Find where the given text appears and provide that cell's center as [X, Y] coordinate. 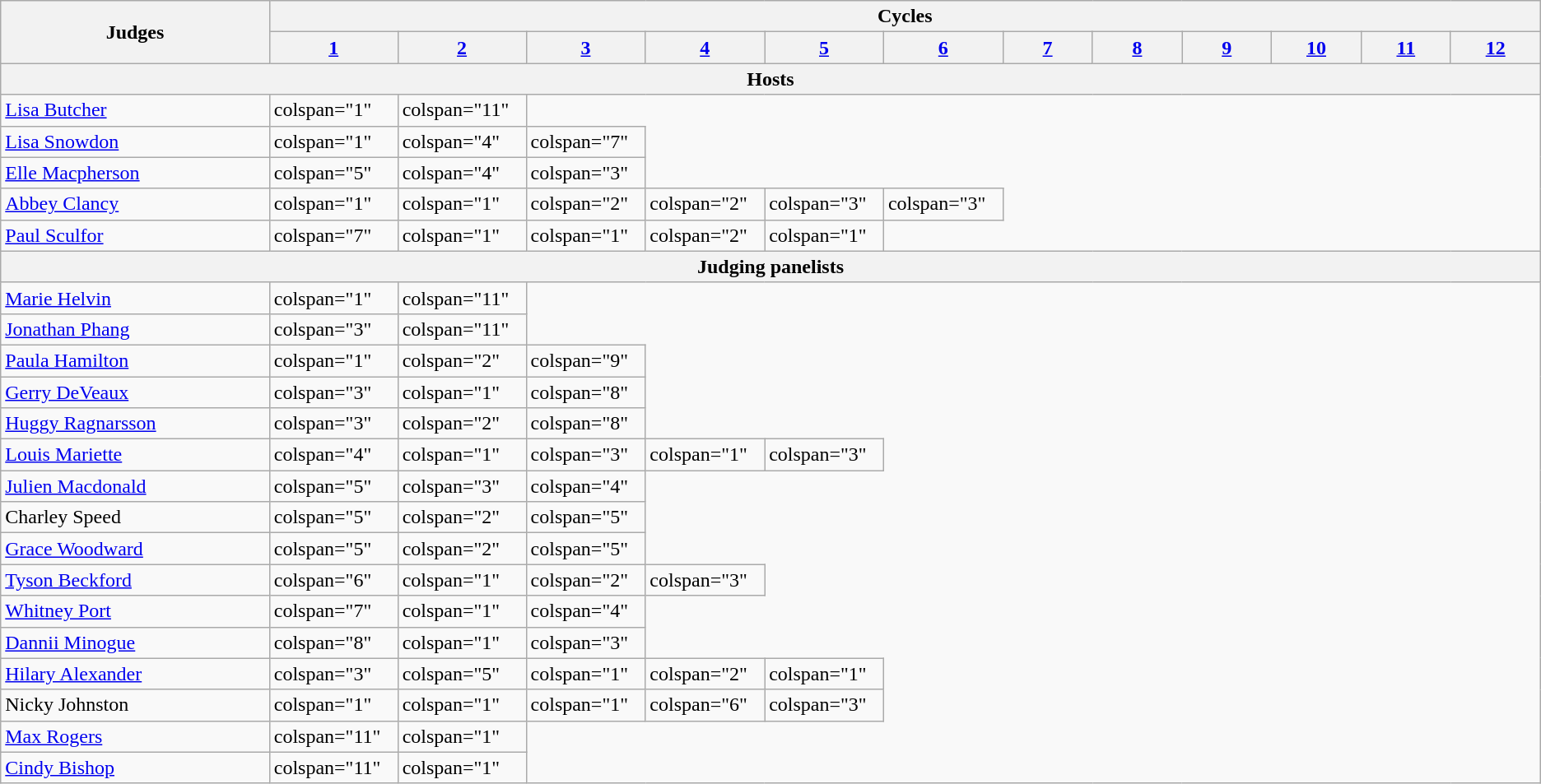
6 [943, 48]
Grace Woodward [135, 549]
Jonathan Phang [135, 329]
1 [333, 48]
Lisa Snowdon [135, 141]
Nicky Johnston [135, 705]
2 [462, 48]
Cycles [905, 16]
Julien Macdonald [135, 486]
Cindy Bishop [135, 768]
11 [1406, 48]
Elle Macpherson [135, 173]
Whitney Port [135, 611]
7 [1047, 48]
5 [825, 48]
Judges [135, 32]
10 [1317, 48]
Lisa Butcher [135, 110]
9 [1227, 48]
Marie Helvin [135, 298]
Max Rogers [135, 736]
colspan="9" [586, 360]
12 [1495, 48]
4 [705, 48]
Abbey Clancy [135, 204]
Hilary Alexander [135, 674]
Huggy Ragnarsson [135, 424]
Gerry DeVeaux [135, 392]
Paul Sculfor [135, 235]
Tyson Beckford [135, 580]
Judging panelists [770, 267]
Paula Hamilton [135, 360]
Louis Mariette [135, 455]
3 [586, 48]
Dannii Minogue [135, 643]
8 [1138, 48]
Hosts [770, 79]
Charley Speed [135, 517]
